Locate the cell with the specified text and output its (X, Y) center coordinate. 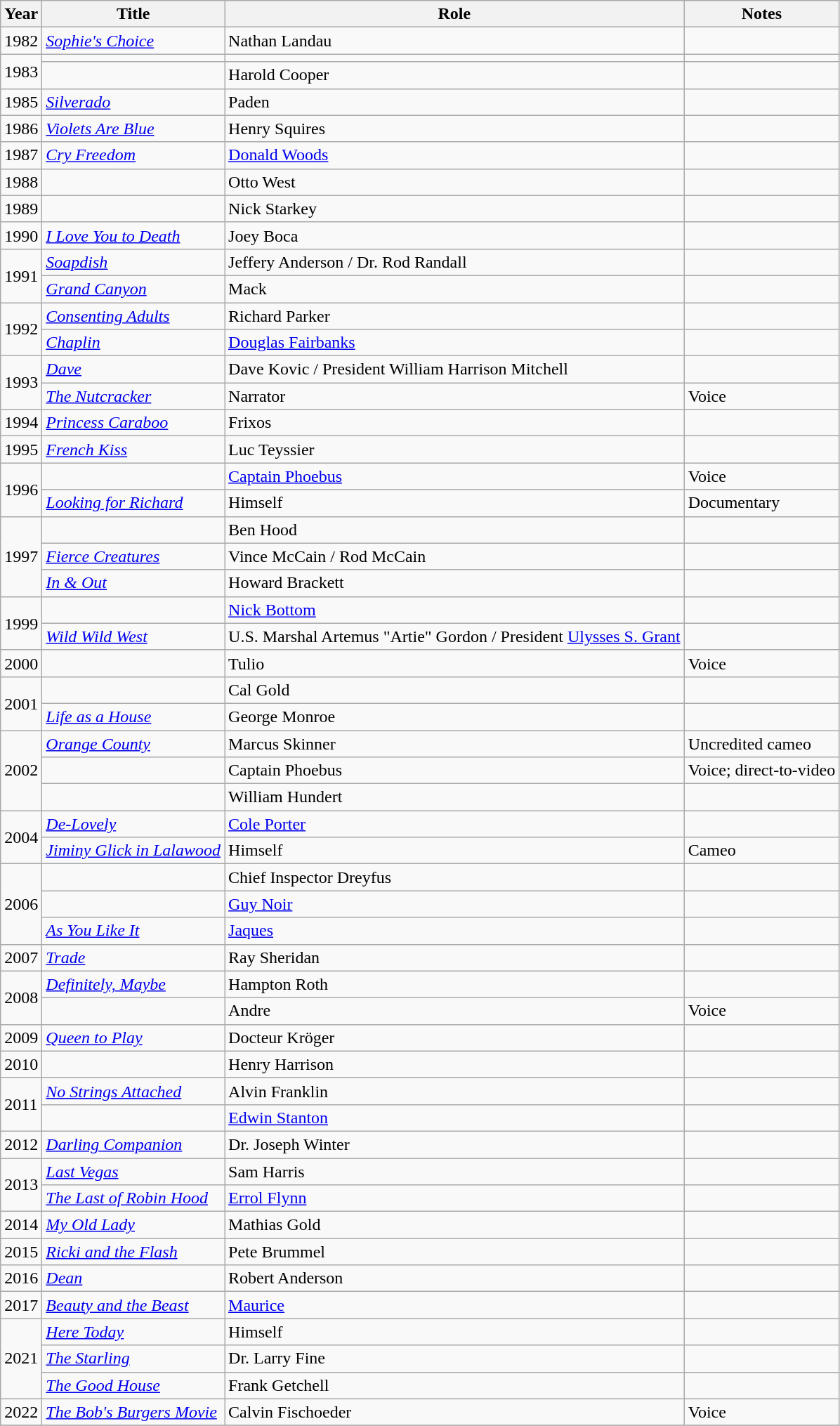
Harold Cooper (455, 75)
Cal Gold (455, 690)
2013 (21, 1184)
1986 (21, 129)
1991 (21, 275)
1985 (21, 102)
Jaques (455, 931)
2009 (21, 1038)
Paden (455, 102)
Sophie's Choice (133, 41)
Frixos (455, 423)
Pete Brummel (455, 1252)
Fierce Creatures (133, 556)
1987 (21, 155)
The Good House (133, 1385)
William Hundert (455, 797)
1992 (21, 329)
Donald Woods (455, 155)
Consenting Adults (133, 315)
French Kiss (133, 450)
Grand Canyon (133, 289)
1999 (21, 623)
Cameo (761, 851)
1990 (21, 235)
The Starling (133, 1359)
Sam Harris (455, 1171)
As You Like It (133, 931)
Howard Brackett (455, 583)
George Monroe (455, 717)
2004 (21, 837)
Silverado (133, 102)
2000 (21, 663)
Nick Starkey (455, 209)
Ray Sheridan (455, 957)
1996 (21, 490)
Alvin Franklin (455, 1091)
Luc Teyssier (455, 450)
Documentary (761, 503)
Ricki and the Flash (133, 1252)
Chief Inspector Dreyfus (455, 877)
Docteur Kröger (455, 1038)
The Bob's Burgers Movie (133, 1412)
Henry Harrison (455, 1064)
2021 (21, 1359)
Cole Porter (455, 824)
Nick Bottom (455, 610)
Looking for Richard (133, 503)
Mack (455, 289)
1997 (21, 556)
Errol Flynn (455, 1198)
Jeffery Anderson / Dr. Rod Randall (455, 262)
2002 (21, 771)
2015 (21, 1252)
Jiminy Glick in Lalawood (133, 851)
Joey Boca (455, 235)
Definitely, Maybe (133, 984)
Calvin Fischoeder (455, 1412)
The Last of Robin Hood (133, 1198)
Dean (133, 1278)
Otto West (455, 182)
Nathan Landau (455, 41)
1988 (21, 182)
Hampton Roth (455, 984)
Queen to Play (133, 1038)
Dr. Larry Fine (455, 1359)
Life as a House (133, 717)
Andre (455, 1011)
Princess Caraboo (133, 423)
1993 (21, 383)
I Love You to Death (133, 235)
Uncredited cameo (761, 744)
Edwin Stanton (455, 1118)
Dr. Joseph Winter (455, 1144)
Maurice (455, 1305)
Beauty and the Beast (133, 1305)
Notes (761, 14)
Richard Parker (455, 315)
Ben Hood (455, 530)
Guy Noir (455, 904)
Mathias Gold (455, 1225)
Frank Getchell (455, 1385)
1994 (21, 423)
2014 (21, 1225)
Cry Freedom (133, 155)
Role (455, 14)
Dave Kovic / President William Harrison Mitchell (455, 369)
2022 (21, 1412)
Henry Squires (455, 129)
Violets Are Blue (133, 129)
Year (21, 14)
2010 (21, 1064)
1995 (21, 450)
Vince McCain / Rod McCain (455, 556)
Voice; direct-to-video (761, 771)
No Strings Attached (133, 1091)
Last Vegas (133, 1171)
Soapdish (133, 262)
2008 (21, 997)
The Nutcracker (133, 396)
Here Today (133, 1332)
Wild Wild West (133, 636)
Chaplin (133, 343)
Darling Companion (133, 1144)
Douglas Fairbanks (455, 343)
1983 (21, 72)
Title (133, 14)
Robert Anderson (455, 1278)
Marcus Skinner (455, 744)
Dave (133, 369)
Narrator (455, 396)
U.S. Marshal Artemus "Artie" Gordon / President Ulysses S. Grant (455, 636)
2017 (21, 1305)
2011 (21, 1104)
1982 (21, 41)
My Old Lady (133, 1225)
Tulio (455, 663)
1989 (21, 209)
Trade (133, 957)
2007 (21, 957)
In & Out (133, 583)
Orange County (133, 744)
De-Lovely (133, 824)
2001 (21, 703)
2012 (21, 1144)
2016 (21, 1278)
2006 (21, 904)
